Provide the [X, Y] coordinate of the cell's center where the given text is located.  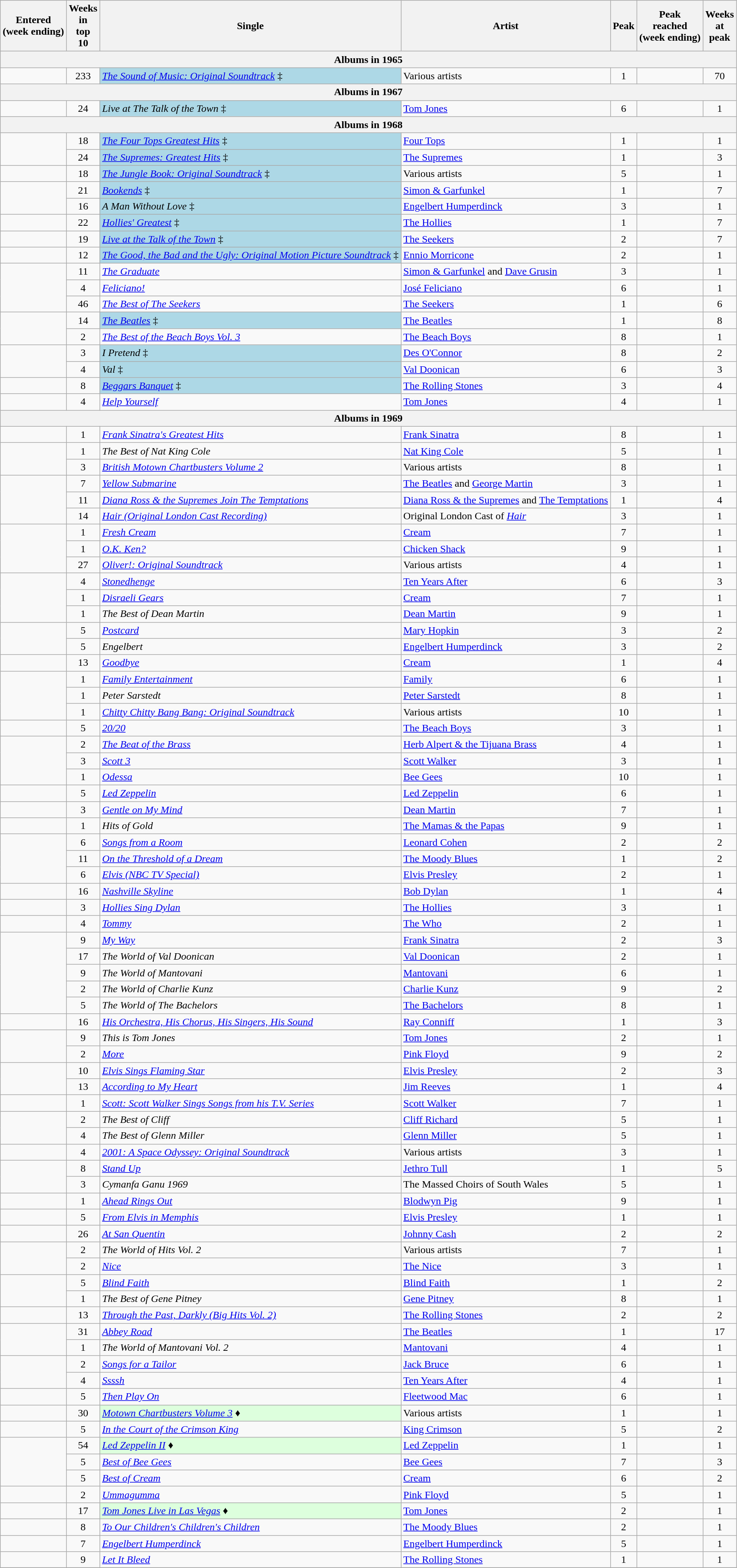
Johnny Cash [505, 1233]
Bob Dylan [505, 891]
21 [83, 190]
The Jungle Book: Original Soundtrack ‡ [250, 174]
His Orchestra, His Chorus, His Singers, His Sound [250, 1022]
The Best of Dean Martin [250, 614]
Albums in 1967 [368, 92]
More [250, 1054]
Songs from a Room [250, 842]
The Supremes: Greatest Hits ‡ [250, 157]
Cliff Richard [505, 1119]
The World of Hits Vol. 2 [250, 1250]
30 [83, 1413]
Yellow Submarine [250, 483]
20/20 [250, 728]
Help Yourself [250, 402]
Live at The Talk of the Town ‡ [250, 108]
19 [83, 239]
233 [83, 76]
Ennio Morricone [505, 255]
Tommy [250, 924]
Albums in 1969 [368, 418]
A Man Without Love ‡ [250, 206]
At San Quentin [250, 1233]
The Sound of Music: Original Soundtrack ‡ [250, 76]
27 [83, 565]
Herb Alpert & the Tijuana Brass [505, 744]
Feliciano! [250, 288]
Jack Bruce [505, 1364]
26 [83, 1233]
The Best of Cliff [250, 1119]
On the Threshold of a Dream [250, 859]
Best of Bee Gees [250, 1462]
Leonard Cohen [505, 842]
Cymanfa Ganu 1969 [250, 1185]
Ahead Rings Out [250, 1201]
Tom Jones Live in Las Vegas ♦ [250, 1511]
Best of Cream [250, 1478]
Original London Cast of Hair [505, 516]
Let It Bleed [250, 1560]
The Best of Gene Pitney [250, 1299]
Postcard [250, 630]
Goodbye [250, 663]
Beggars Banquet ‡ [250, 386]
The Beatles ‡ [250, 320]
O.K. Ken? [250, 549]
British Motown Chartbusters Volume 2 [250, 467]
The Bachelors [505, 1005]
Weeksatpeak [720, 26]
Then Play On [250, 1397]
The World of Mantovani [250, 973]
In the Court of the Crimson King [250, 1429]
Weeksintop10 [83, 26]
Single [250, 26]
Hollies' Greatest ‡ [250, 222]
12 [83, 255]
Ssssh [250, 1380]
Four Tops [505, 141]
King Crimson [505, 1429]
Artist [505, 26]
The World of The Bachelors [250, 1005]
Albums in 1968 [368, 125]
The Supremes [505, 157]
To Our Children's Children's Children [250, 1527]
Scott 3 [250, 760]
The World of Charlie Kunz [250, 989]
Jethro Tull [505, 1168]
The Beat of the Brass [250, 744]
Hits of Gold [250, 826]
Abbey Road [250, 1332]
Oliver!: Original Soundtrack [250, 565]
Family Entertainment [250, 679]
Disraeli Gears [250, 598]
Nat King Cole [505, 451]
Ummagumma [250, 1494]
Jim Reeves [505, 1087]
Diana Ross & the Supremes and The Temptations [505, 500]
Glenn Miller [505, 1136]
The Nice [505, 1266]
Led Zeppelin II ♦ [250, 1445]
Simon & Garfunkel [505, 190]
The Four Tops Greatest Hits ‡ [250, 141]
José Feliciano [505, 288]
The Who [505, 924]
Mary Hopkin [505, 630]
Nice [250, 1266]
Family [505, 679]
Stand Up [250, 1168]
Through the Past, Darkly (Big Hits Vol. 2) [250, 1315]
31 [83, 1332]
My Way [250, 940]
The World of Mantovani Vol. 2 [250, 1348]
Hollies Sing Dylan [250, 907]
The Best of Glenn Miller [250, 1136]
Peakreached (week ending) [670, 26]
According to My Heart [250, 1087]
The Massed Choirs of South Wales [505, 1185]
54 [83, 1445]
Gene Pitney [505, 1299]
Diana Ross & the Supremes Join The Temptations [250, 500]
Engelbert [250, 646]
Bookends ‡ [250, 190]
Val ‡ [250, 369]
Ray Conniff [505, 1022]
46 [83, 304]
Chitty Chitty Bang Bang: Original Soundtrack [250, 712]
From Elvis in Memphis [250, 1217]
The Best of the Beach Boys Vol. 3 [250, 337]
The Beatles and George Martin [505, 483]
The Mamas & the Papas [505, 826]
Live at the Talk of the Town ‡ [250, 239]
Frank Sinatra's Greatest Hits [250, 434]
Gentle on My Mind [250, 810]
Des O'Connor [505, 353]
Elvis Sings Flaming Star [250, 1071]
Charlie Kunz [505, 989]
2001: A Space Odyssey: Original Soundtrack [250, 1152]
I Pretend ‡ [250, 353]
Stonedhenge [250, 581]
Entered (week ending) [33, 26]
Scott: Scott Walker Sings Songs from his T.V. Series [250, 1103]
Motown Chartbusters Volume 3 ♦ [250, 1413]
The Graduate [250, 272]
The Best of The Seekers [250, 304]
Blodwyn Pig [505, 1201]
Elvis (NBC TV Special) [250, 875]
Songs for a Tailor [250, 1364]
The Good, the Bad and the Ugly: Original Motion Picture Soundtrack ‡ [250, 255]
Fresh Cream [250, 533]
Hair (Original London Cast Recording) [250, 516]
Albums in 1965 [368, 60]
Fleetwood Mac [505, 1397]
The Best of Nat King Cole [250, 451]
Chicken Shack [505, 549]
Peak [624, 26]
Odessa [250, 777]
The World of Val Doonican [250, 956]
This is Tom Jones [250, 1038]
Nashville Skyline [250, 891]
70 [720, 76]
Simon & Garfunkel and Dave Grusin [505, 272]
22 [83, 222]
